Output the (X, Y) coordinate of the center of the cell containing the given text.  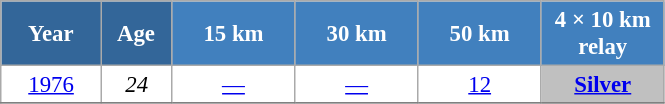
Age (136, 34)
30 km (356, 34)
Silver (602, 85)
15 km (234, 34)
4 × 10 km relay (602, 34)
50 km (480, 34)
12 (480, 85)
Year (52, 34)
1976 (52, 85)
24 (136, 85)
